Output the [X, Y] coordinate of the center of the cell containing the given text.  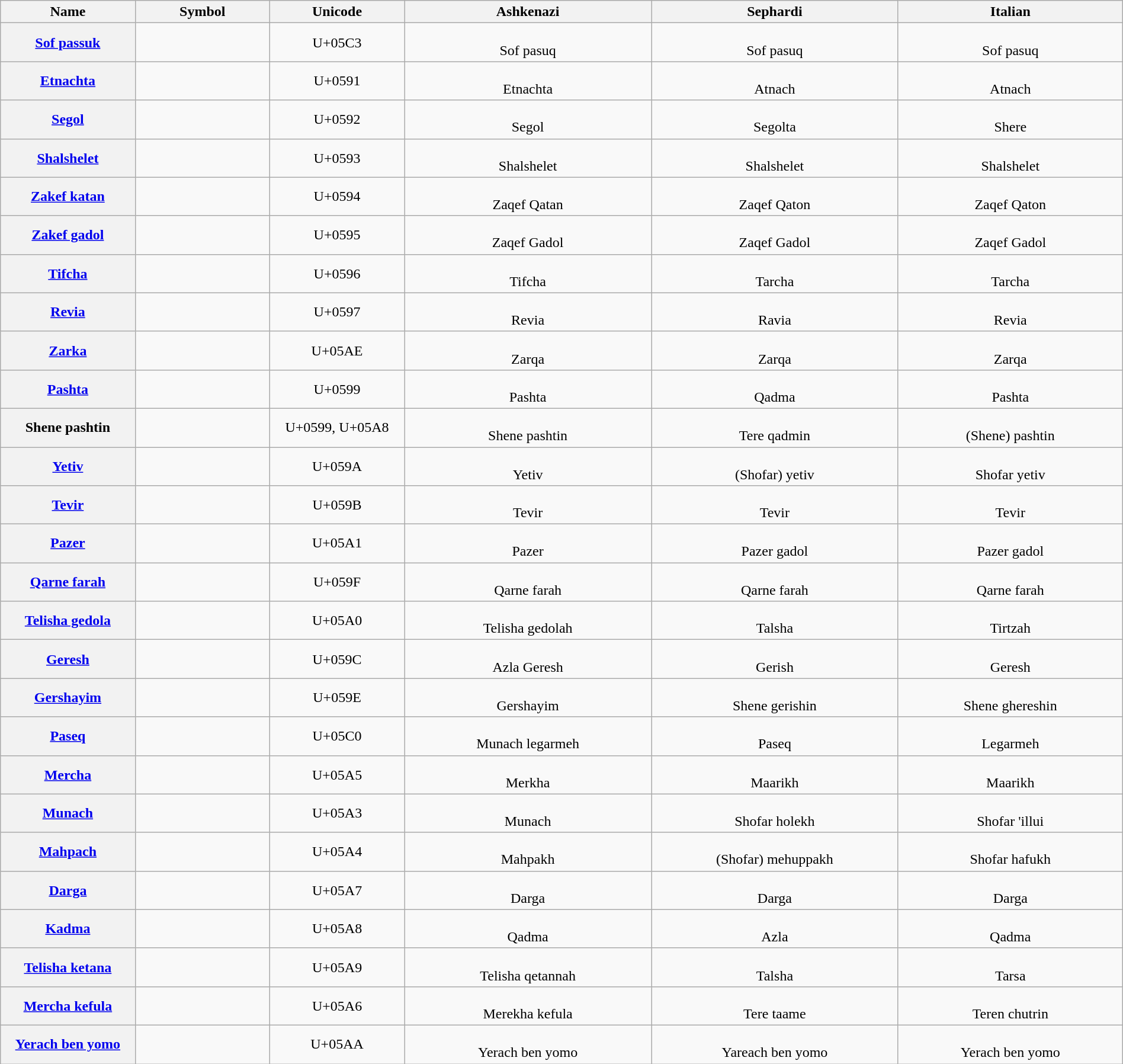
U+0591 [336, 81]
(Shofar) yetiv [775, 466]
Shene gerishin [775, 698]
Italian [1010, 12]
Zarka [68, 351]
Unicode [336, 12]
Azla [775, 929]
Mercha [68, 775]
U+05A0 [336, 621]
Merkha [528, 775]
U+0596 [336, 274]
Shofar yetiv [1010, 466]
Kadma [68, 929]
Tirtzah [1010, 621]
Telisha ketana [68, 967]
U+05A7 [336, 890]
U+05A3 [336, 813]
Mahpakh [528, 852]
Telisha gedola [68, 621]
U+05AE [336, 351]
Mercha kefula [68, 1006]
Merekha kefula [528, 1006]
Teren chutrin [1010, 1006]
U+0599, U+05A8 [336, 428]
U+0595 [336, 235]
Ravia [775, 312]
U+0599 [336, 389]
Shere [1010, 120]
U+05AA [336, 1044]
Shene ghereshin [1010, 698]
U+059A [336, 466]
Sephardi [775, 12]
U+0592 [336, 120]
U+059E [336, 698]
Azla Geresh [528, 659]
U+05C3 [336, 43]
(Shofar) mehuppakh [775, 852]
Yareach ben yomo [775, 1044]
Mahpach [68, 852]
Telisha gedolah [528, 621]
U+05C0 [336, 736]
Name [68, 12]
Shofar holekh [775, 813]
Telisha qetannah [528, 967]
U+05A1 [336, 544]
U+059B [336, 505]
U+0594 [336, 197]
U+0597 [336, 312]
U+05A4 [336, 852]
U+059C [336, 659]
U+05A8 [336, 929]
U+05A6 [336, 1006]
Zakef gadol [68, 235]
Tere qadmin [775, 428]
Zakef katan [68, 197]
U+059F [336, 582]
U+05A9 [336, 967]
Legarmeh [1010, 736]
Gerish [775, 659]
U+05A5 [336, 775]
Tarsa [1010, 967]
Ashkenazi [528, 12]
Segolta [775, 120]
U+0593 [336, 158]
Tere taame [775, 1006]
Munach legarmeh [528, 736]
(Shene) pashtin [1010, 428]
Zaqef Qatan [528, 197]
Symbol [203, 12]
Shofar 'illui [1010, 813]
Sof passuk [68, 43]
Shofar hafukh [1010, 852]
